Capture the cell that displays the provided text and extract its (X, Y) central coordinate. 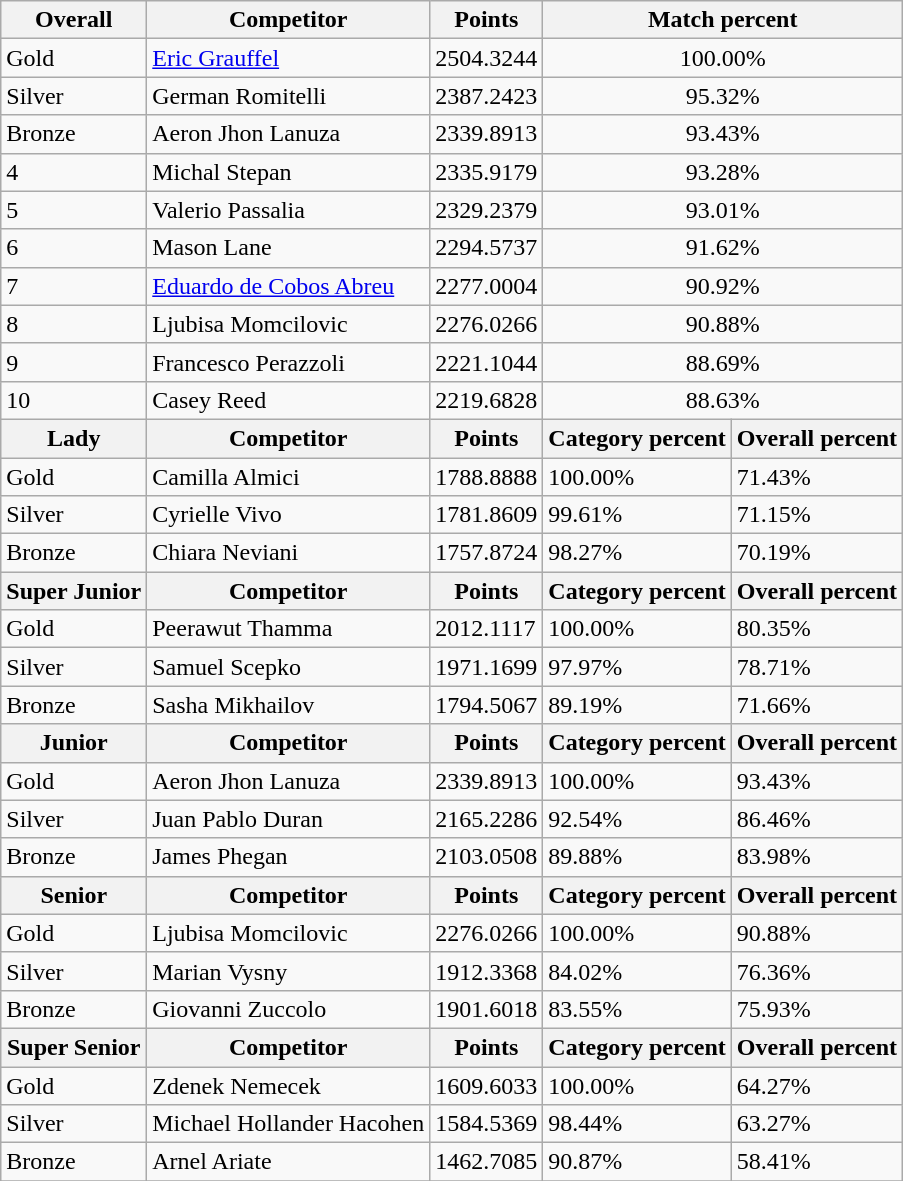
89.88% (638, 857)
Mason Lane (288, 248)
58.41% (816, 1162)
98.27% (638, 553)
1901.6018 (486, 1009)
9 (74, 362)
4 (74, 172)
Peerawut Thamma (288, 629)
Camilla Almici (288, 477)
2329.2379 (486, 210)
Francesco Perazzoli (288, 362)
Michal Stepan (288, 172)
1912.3368 (486, 971)
Super Senior (74, 1047)
Eduardo de Cobos Abreu (288, 286)
99.61% (638, 515)
70.19% (816, 553)
93.28% (723, 172)
90.92% (723, 286)
84.02% (638, 971)
71.43% (816, 477)
2387.2423 (486, 96)
5 (74, 210)
Eric Grauffel (288, 58)
90.87% (638, 1162)
1788.8888 (486, 477)
Overall (74, 20)
10 (74, 400)
Arnel Ariate (288, 1162)
Super Junior (74, 591)
64.27% (816, 1085)
Valerio Passalia (288, 210)
71.15% (816, 515)
2504.3244 (486, 58)
1462.7085 (486, 1162)
86.46% (816, 819)
71.66% (816, 705)
97.97% (638, 667)
89.19% (638, 705)
83.98% (816, 857)
1584.5369 (486, 1124)
2103.0508 (486, 857)
78.71% (816, 667)
Match percent (723, 20)
Zdenek Nemecek (288, 1085)
83.55% (638, 1009)
8 (74, 324)
Lady (74, 438)
1757.8724 (486, 553)
75.93% (816, 1009)
1794.5067 (486, 705)
6 (74, 248)
88.63% (723, 400)
91.62% (723, 248)
2165.2286 (486, 819)
7 (74, 286)
1609.6033 (486, 1085)
Samuel Scepko (288, 667)
2277.0004 (486, 286)
95.32% (723, 96)
Marian Vysny (288, 971)
2012.1117 (486, 629)
2335.9179 (486, 172)
James Phegan (288, 857)
German Romitelli (288, 96)
93.01% (723, 210)
Sasha Mikhailov (288, 705)
Juan Pablo Duran (288, 819)
1971.1699 (486, 667)
80.35% (816, 629)
63.27% (816, 1124)
Chiara Neviani (288, 553)
92.54% (638, 819)
Cyrielle Vivo (288, 515)
Casey Reed (288, 400)
Michael Hollander Hacohen (288, 1124)
Junior (74, 743)
1781.8609 (486, 515)
88.69% (723, 362)
76.36% (816, 971)
98.44% (638, 1124)
2221.1044 (486, 362)
Senior (74, 895)
2219.6828 (486, 400)
2294.5737 (486, 248)
Giovanni Zuccolo (288, 1009)
